Return the [x, y] coordinate for the center point of the cell that contains the specified text.  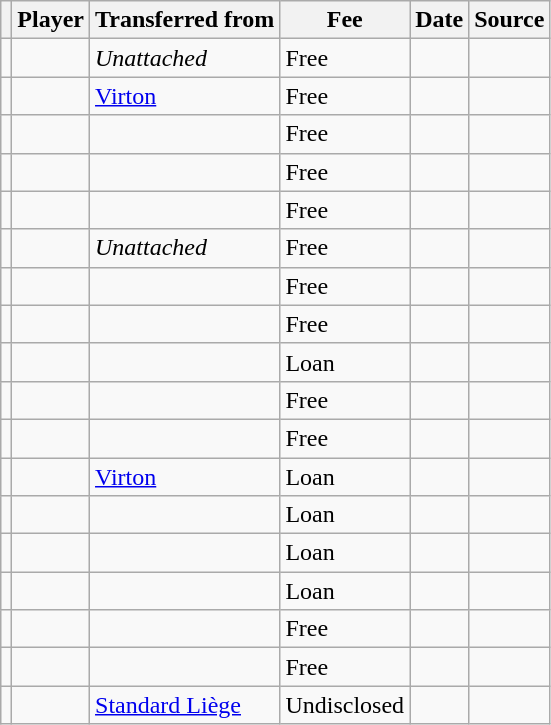
Transferred from [185, 20]
Standard Liège [185, 705]
Fee [345, 20]
Source [510, 20]
Player [51, 20]
Undisclosed [345, 705]
Date [440, 20]
